Pinpoint the cell where the given text exists, returning its (X, Y) midpoint coordinate. 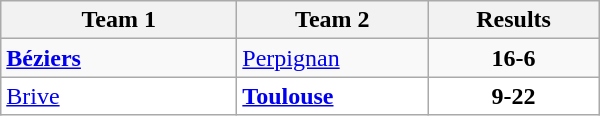
Results (514, 20)
16-6 (514, 58)
Toulouse (332, 96)
Brive (119, 96)
Team 2 (332, 20)
Perpignan (332, 58)
Béziers (119, 58)
9-22 (514, 96)
Team 1 (119, 20)
